Capture the cell that displays the provided text and extract its (x, y) central coordinate. 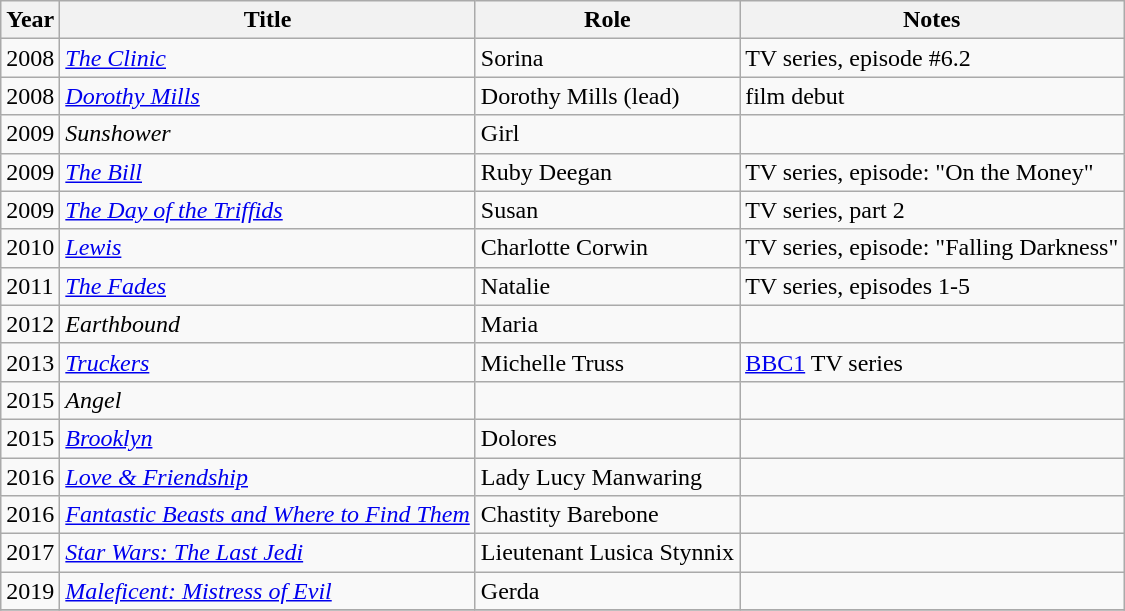
Star Wars: The Last Jedi (268, 553)
The Bill (268, 172)
BBC1 TV series (932, 362)
Brooklyn (268, 438)
Notes (932, 20)
Susan (607, 210)
Natalie (607, 286)
2019 (30, 591)
TV series, episode: "On the Money" (932, 172)
2011 (30, 286)
Sunshower (268, 134)
film debut (932, 96)
The Clinic (268, 58)
Earthbound (268, 324)
The Day of the Triffids (268, 210)
Lady Lucy Manwaring (607, 477)
Michelle Truss (607, 362)
Dolores (607, 438)
TV series, episodes 1-5 (932, 286)
Fantastic Beasts and Where to Find Them (268, 515)
Sorina (607, 58)
Angel (268, 400)
Maleficent: Mistress of Evil (268, 591)
Year (30, 20)
Girl (607, 134)
Chastity Barebone (607, 515)
Love & Friendship (268, 477)
TV series, episode #6.2 (932, 58)
Dorothy Mills (268, 96)
Truckers (268, 362)
Ruby Deegan (607, 172)
Maria (607, 324)
Lewis (268, 248)
2012 (30, 324)
Lieutenant Lusica Stynnix (607, 553)
The Fades (268, 286)
TV series, episode: "Falling Darkness" (932, 248)
Title (268, 20)
Charlotte Corwin (607, 248)
2010 (30, 248)
Role (607, 20)
Gerda (607, 591)
Dorothy Mills (lead) (607, 96)
2017 (30, 553)
TV series, part 2 (932, 210)
2013 (30, 362)
